Detect which cell encompasses the target text, then output its (x, y) center coordinate. 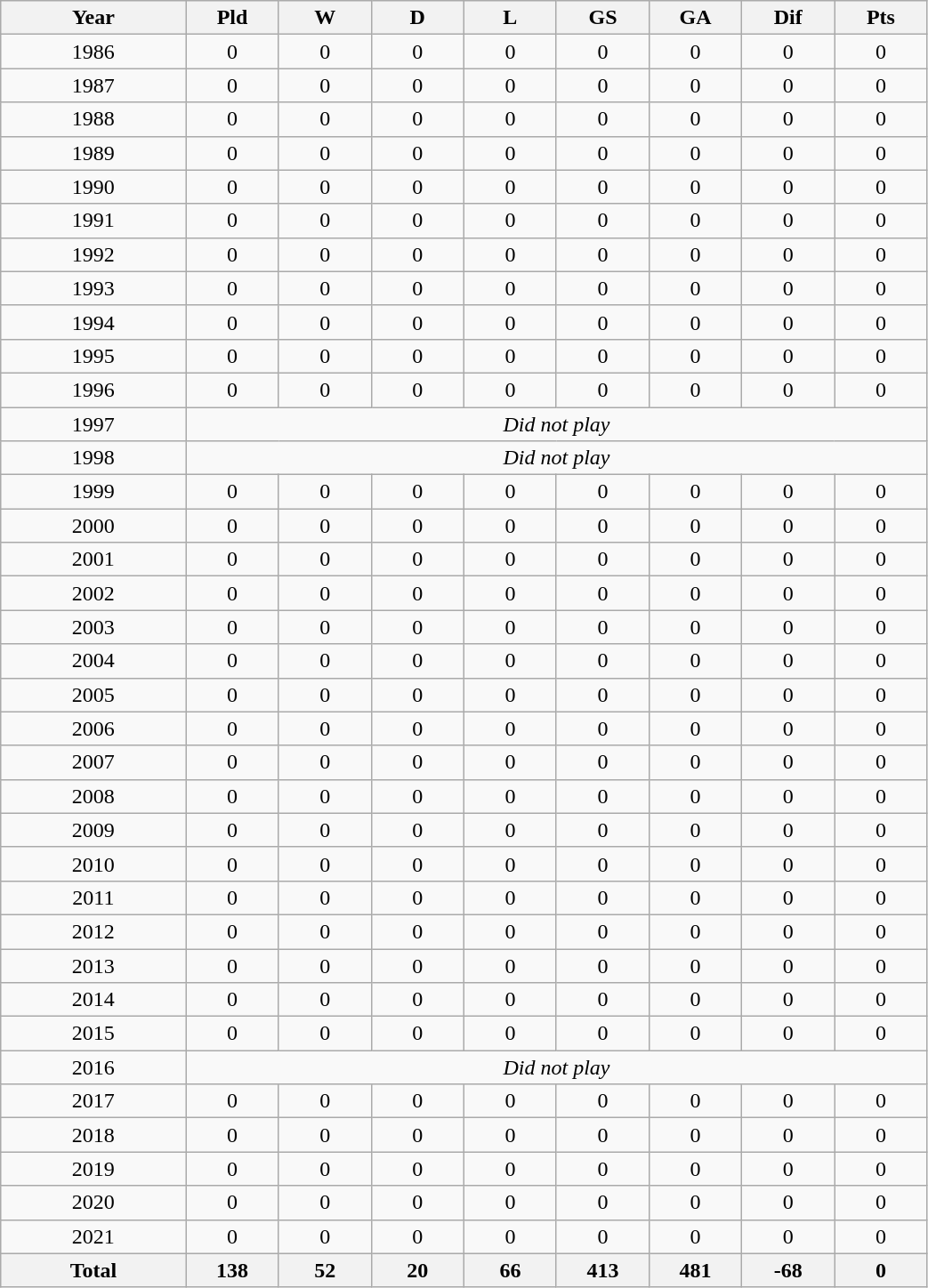
1995 (93, 356)
D (417, 18)
2009 (93, 830)
1997 (93, 424)
2019 (93, 1169)
1986 (93, 52)
1990 (93, 187)
138 (232, 1270)
1988 (93, 119)
1987 (93, 85)
2003 (93, 627)
2012 (93, 931)
2015 (93, 1034)
2013 (93, 965)
2018 (93, 1135)
1993 (93, 288)
2014 (93, 1000)
1998 (93, 458)
Pld (232, 18)
2017 (93, 1101)
2001 (93, 559)
2007 (93, 762)
2010 (93, 864)
L (510, 18)
2005 (93, 695)
2008 (93, 796)
413 (602, 1270)
2020 (93, 1203)
1996 (93, 390)
2000 (93, 526)
1991 (93, 221)
2011 (93, 898)
52 (325, 1270)
1992 (93, 254)
Dif (788, 18)
2004 (93, 661)
Pts (881, 18)
1989 (93, 153)
Total (93, 1270)
2016 (93, 1067)
2021 (93, 1236)
2002 (93, 593)
481 (696, 1270)
20 (417, 1270)
Year (93, 18)
-68 (788, 1270)
66 (510, 1270)
W (325, 18)
GA (696, 18)
1999 (93, 492)
GS (602, 18)
1994 (93, 322)
2006 (93, 729)
